Search for the cell housing the specified text and yield its (x, y) center coordinate. 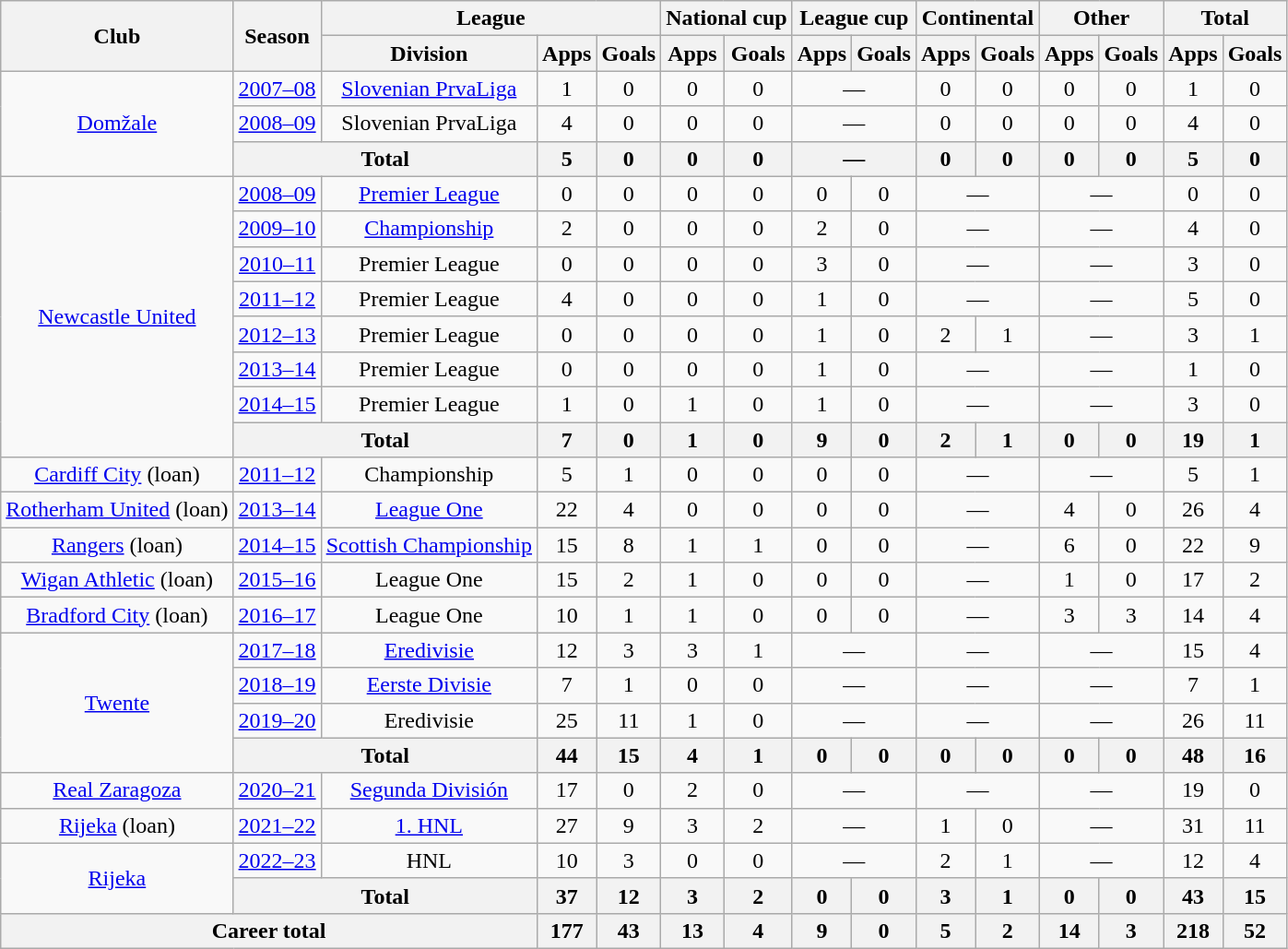
2018–19 (277, 685)
6 (1069, 545)
31 (1193, 825)
2010–11 (277, 264)
2021–22 (277, 825)
Wigan Athletic (loan) (117, 580)
Bradford City (loan) (117, 615)
2019–20 (277, 720)
Real Zaragoza (117, 790)
Rotherham United (loan) (117, 510)
2020–21 (277, 790)
2016–17 (277, 615)
48 (1193, 755)
44 (567, 755)
2017–18 (277, 650)
2007–08 (277, 89)
National cup (727, 18)
16 (1255, 755)
League cup (854, 18)
Eerste Divisie (429, 685)
25 (567, 720)
Division (429, 53)
1. HNL (429, 825)
37 (567, 896)
Segunda División (429, 790)
Other (1102, 18)
Club (117, 36)
Career total (269, 931)
Scottish Championship (429, 545)
2012–13 (277, 334)
Season (277, 36)
Cardiff City (loan) (117, 475)
27 (567, 825)
Rangers (loan) (117, 545)
Domžale (117, 124)
League (490, 18)
Newcastle United (117, 316)
Twente (117, 703)
2009–10 (277, 229)
177 (567, 931)
218 (1193, 931)
8 (629, 545)
Rijeka (117, 878)
13 (692, 931)
2015–16 (277, 580)
52 (1255, 931)
Rijeka (loan) (117, 825)
2022–23 (277, 860)
HNL (429, 860)
Continental (977, 18)
